Output the (x, y) coordinate of the center of the cell containing the given text.  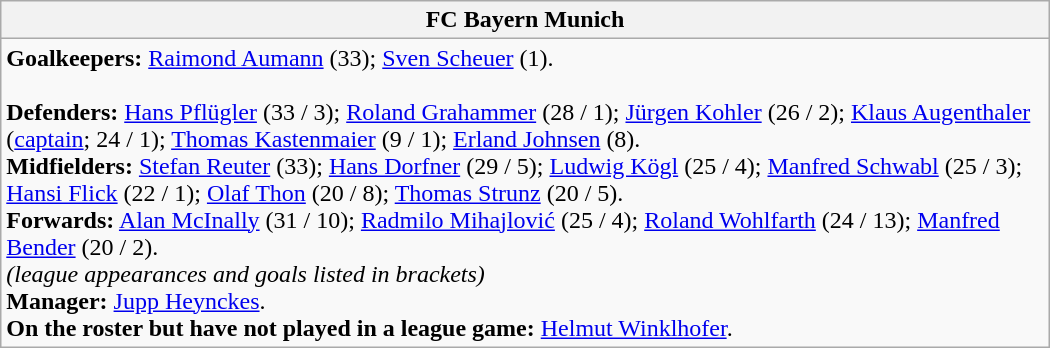
FC Bayern Munich (525, 20)
